Find where the given text appears and provide that cell's center as (X, Y) coordinate. 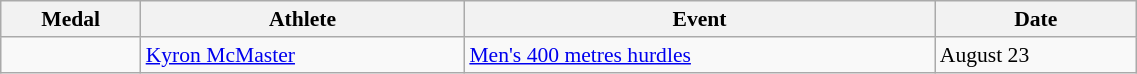
August 23 (1036, 55)
Kyron McMaster (303, 55)
Men's 400 metres hurdles (699, 55)
Athlete (303, 19)
Medal (71, 19)
Event (699, 19)
Date (1036, 19)
